Output the [x, y] coordinate of the center of the cell containing the given text.  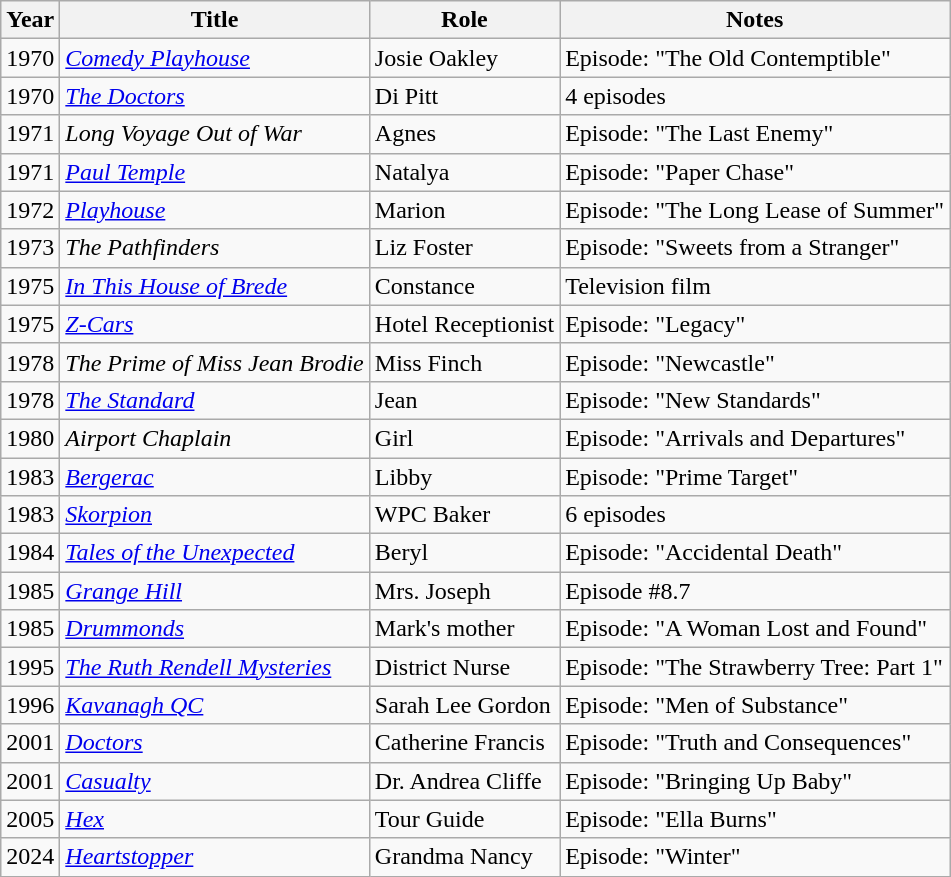
Dr. Andrea Cliffe [464, 781]
The Pathfinders [214, 248]
Episode: "The Strawberry Tree: Part 1" [755, 667]
Beryl [464, 553]
6 episodes [755, 515]
Year [30, 20]
Hotel Receptionist [464, 324]
1980 [30, 438]
Casualty [214, 781]
Drummonds [214, 629]
Episode: "Newcastle" [755, 362]
District Nurse [464, 667]
Doctors [214, 743]
Catherine Francis [464, 743]
Mrs. Joseph [464, 591]
Episode: "Truth and Consequences" [755, 743]
Episode: "Men of Substance" [755, 705]
The Standard [214, 400]
Agnes [464, 134]
The Prime of Miss Jean Brodie [214, 362]
Mark's mother [464, 629]
Kavanagh QC [214, 705]
The Doctors [214, 96]
2005 [30, 819]
Miss Finch [464, 362]
Bergerac [214, 477]
Episode: "Prime Target" [755, 477]
Episode: "The Last Enemy" [755, 134]
Episode: "Paper Chase" [755, 172]
The Ruth Rendell Mysteries [214, 667]
Role [464, 20]
Natalya [464, 172]
Airport Chaplain [214, 438]
Long Voyage Out of War [214, 134]
Episode: "Winter" [755, 857]
Episode: "A Woman Lost and Found" [755, 629]
Episode: "The Old Contemptible" [755, 58]
Episode #8.7 [755, 591]
Libby [464, 477]
Di Pitt [464, 96]
Grange Hill [214, 591]
Sarah Lee Gordon [464, 705]
Episode: "Legacy" [755, 324]
Episode: "The Long Lease of Summer" [755, 210]
Paul Temple [214, 172]
1984 [30, 553]
Episode: "Accidental Death" [755, 553]
1973 [30, 248]
1996 [30, 705]
Liz Foster [464, 248]
Josie Oakley [464, 58]
Heartstopper [214, 857]
2024 [30, 857]
Constance [464, 286]
Tales of the Unexpected [214, 553]
Hex [214, 819]
Comedy Playhouse [214, 58]
Title [214, 20]
1972 [30, 210]
WPC Baker [464, 515]
Episode: "Arrivals and Departures" [755, 438]
Episode: "New Standards" [755, 400]
Jean [464, 400]
Skorpion [214, 515]
Television film [755, 286]
1995 [30, 667]
Grandma Nancy [464, 857]
Episode: "Ella Burns" [755, 819]
Z-Cars [214, 324]
Notes [755, 20]
In This House of Brede [214, 286]
Playhouse [214, 210]
Marion [464, 210]
Episode: "Sweets from a Stranger" [755, 248]
Tour Guide [464, 819]
4 episodes [755, 96]
Episode: "Bringing Up Baby" [755, 781]
Girl [464, 438]
